Extract the (x, y) coordinate from the center of the cell holding the provided text.  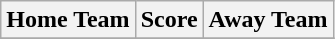
Score (169, 20)
Away Team (268, 20)
Home Team (68, 20)
